Provide the (X, Y) coordinate of the cell's center where the given text is located.  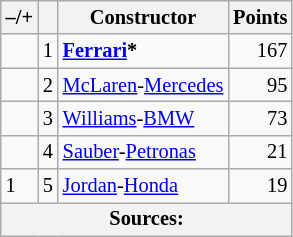
73 (260, 118)
–/+ (20, 17)
21 (260, 152)
3 (48, 118)
19 (260, 186)
Points (260, 17)
Sources: (147, 219)
95 (260, 85)
5 (48, 186)
Ferrari* (143, 51)
Constructor (143, 17)
2 (48, 85)
Jordan-Honda (143, 186)
McLaren-Mercedes (143, 85)
Williams-BMW (143, 118)
167 (260, 51)
Sauber-Petronas (143, 152)
4 (48, 152)
